Identify which cell holds the provided text, then report its (X, Y) central coordinate. 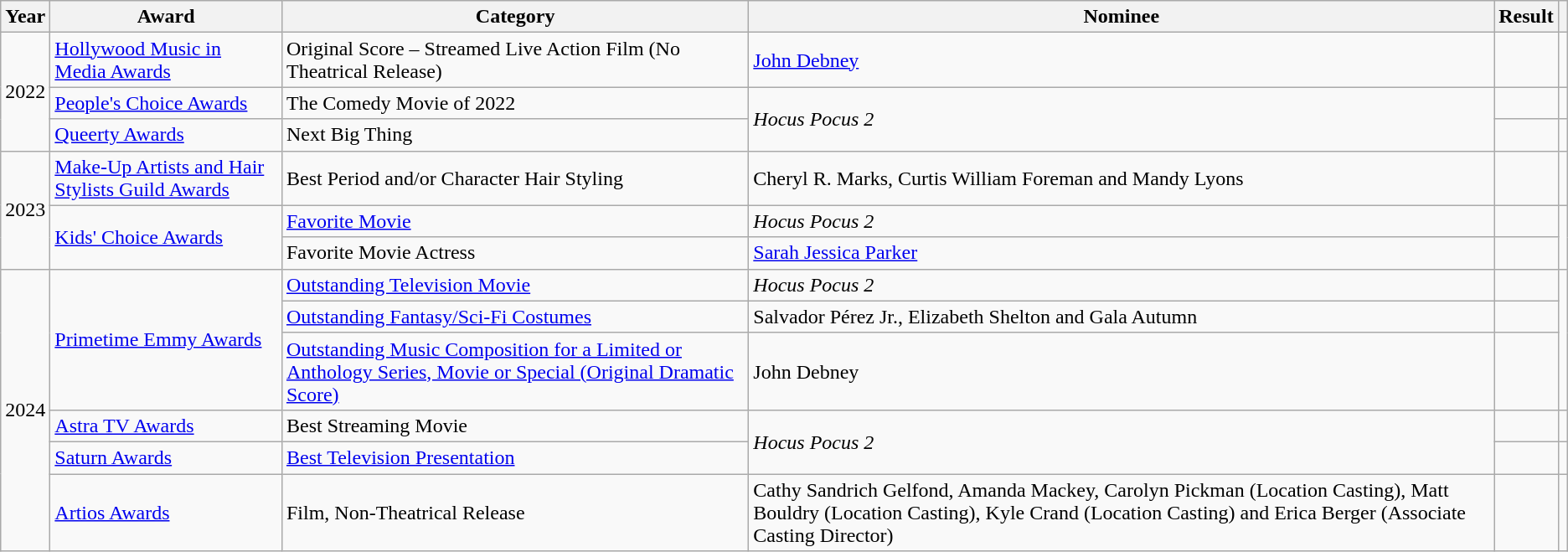
Favorite Movie Actress (514, 253)
Category (514, 17)
Nominee (1122, 17)
2023 (25, 209)
Astra TV Awards (166, 426)
Original Score – Streamed Live Action Film (No Theatrical Release) (514, 60)
Film, Non-Theatrical Release (514, 513)
Sarah Jessica Parker (1122, 253)
Cheryl R. Marks, Curtis William Foreman and Mandy Lyons (1122, 178)
2024 (25, 410)
Saturn Awards (166, 457)
Outstanding Music Composition for a Limited or Anthology Series, Movie or Special (Original Dramatic Score) (514, 371)
Next Big Thing (514, 135)
Artios Awards (166, 513)
Outstanding Fantasy/Sci-Fi Costumes (514, 317)
Best Television Presentation (514, 457)
Award (166, 17)
Best Streaming Movie (514, 426)
Hollywood Music in Media Awards (166, 60)
2022 (25, 92)
Outstanding Television Movie (514, 285)
Best Period and/or Character Hair Styling (514, 178)
Queerty Awards (166, 135)
Primetime Emmy Awards (166, 339)
Favorite Movie (514, 221)
The Comedy Movie of 2022 (514, 103)
Make-Up Artists and Hair Stylists Guild Awards (166, 178)
People's Choice Awards (166, 103)
Year (25, 17)
Salvador Pérez Jr., Elizabeth Shelton and Gala Autumn (1122, 317)
Result (1526, 17)
Kids' Choice Awards (166, 237)
